Find where the given text appears and provide that cell's center as (X, Y) coordinate. 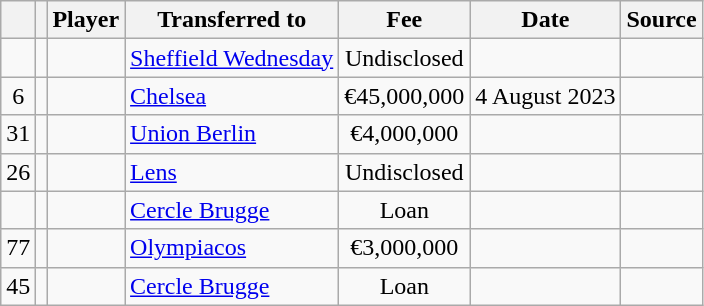
€3,000,000 (404, 248)
31 (18, 134)
Player (86, 20)
6 (18, 96)
26 (18, 172)
77 (18, 248)
Fee (404, 20)
€4,000,000 (404, 134)
Transferred to (232, 20)
Source (662, 20)
€45,000,000 (404, 96)
Union Berlin (232, 134)
Date (546, 20)
Lens (232, 172)
Olympiacos (232, 248)
45 (18, 286)
4 August 2023 (546, 96)
Sheffield Wednesday (232, 58)
Chelsea (232, 96)
